Scan for the cell matching the given text and deliver its [x, y] coordinate at center. 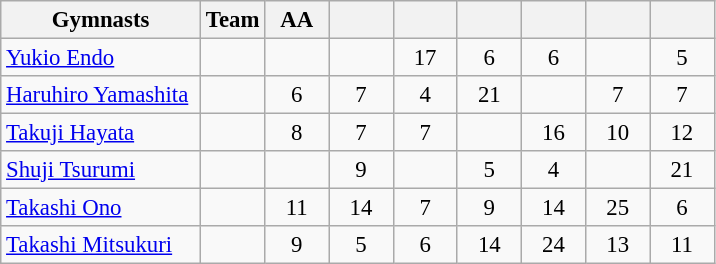
8 [297, 133]
Gymnasts [101, 20]
Team [232, 20]
Shuji Tsurumi [101, 170]
Takashi Mitsukuri [101, 245]
10 [618, 133]
24 [553, 245]
Takashi Ono [101, 208]
16 [553, 133]
Yukio Endo [101, 58]
Haruhiro Yamashita [101, 95]
12 [682, 133]
25 [618, 208]
17 [425, 58]
13 [618, 245]
Takuji Hayata [101, 133]
AA [297, 20]
